Return (X, Y) of the center of cell containing provided text 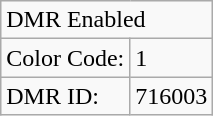
DMR ID: (66, 96)
1 (172, 58)
Color Code: (66, 58)
DMR Enabled (107, 20)
716003 (172, 96)
